Capture the cell that displays the provided text and extract its [X, Y] central coordinate. 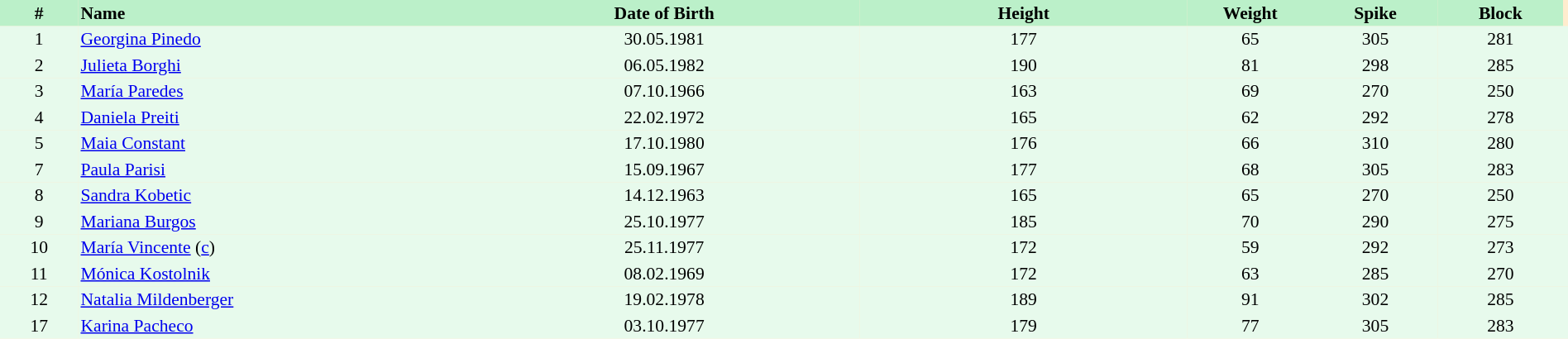
# [39, 13]
91 [1250, 299]
1 [39, 40]
03.10.1977 [664, 326]
163 [1024, 91]
Weight [1250, 13]
Name [273, 13]
185 [1024, 222]
Sandra Kobetic [273, 195]
4 [39, 117]
Julieta Borghi [273, 65]
59 [1250, 248]
5 [39, 144]
14.12.1963 [664, 195]
17.10.1980 [664, 144]
Maia Constant [273, 144]
273 [1500, 248]
Mónica Kostolnik [273, 274]
María Vincente (c) [273, 248]
63 [1250, 274]
Height [1024, 13]
08.02.1969 [664, 274]
15.09.1967 [664, 169]
Mariana Burgos [273, 222]
66 [1250, 144]
10 [39, 248]
310 [1374, 144]
3 [39, 91]
8 [39, 195]
2 [39, 65]
Block [1500, 13]
17 [39, 326]
19.02.1978 [664, 299]
280 [1500, 144]
María Paredes [273, 91]
275 [1500, 222]
278 [1500, 117]
Natalia Mildenberger [273, 299]
25.10.1977 [664, 222]
Spike [1374, 13]
176 [1024, 144]
298 [1374, 65]
190 [1024, 65]
12 [39, 299]
Date of Birth [664, 13]
302 [1374, 299]
30.05.1981 [664, 40]
69 [1250, 91]
Paula Parisi [273, 169]
06.05.1982 [664, 65]
290 [1374, 222]
Karina Pacheco [273, 326]
9 [39, 222]
179 [1024, 326]
281 [1500, 40]
68 [1250, 169]
81 [1250, 65]
11 [39, 274]
Georgina Pinedo [273, 40]
7 [39, 169]
07.10.1966 [664, 91]
62 [1250, 117]
25.11.1977 [664, 248]
189 [1024, 299]
70 [1250, 222]
22.02.1972 [664, 117]
Daniela Preiti [273, 117]
77 [1250, 326]
